From the cell containing the given text, extract its center point as (X, Y) coordinate. 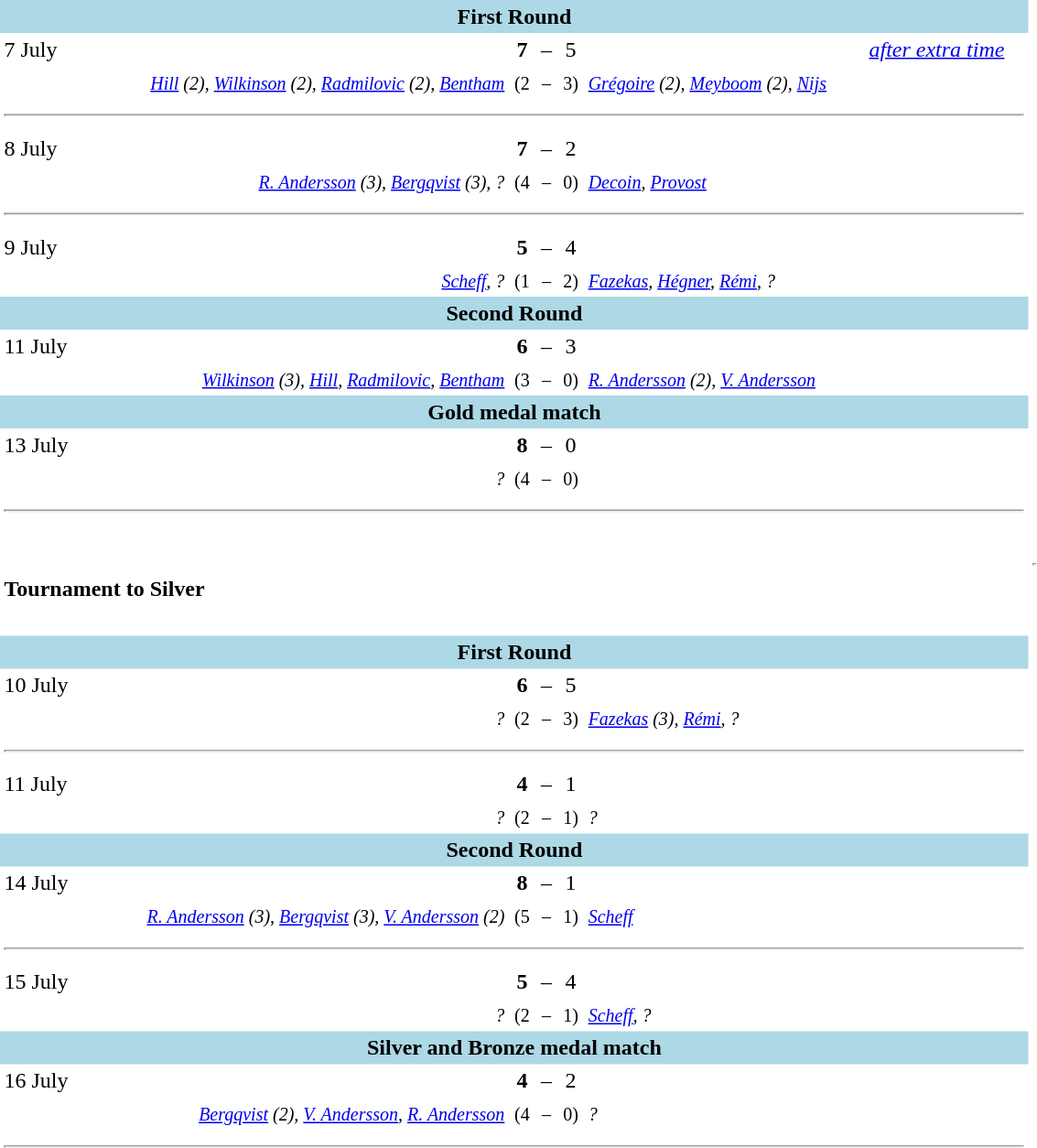
(3 (522, 379)
0 (571, 445)
Wilkinson (3), Hill, Radmilovic, Bentham (300, 379)
Grégoire (2), Meyboom (2), Nijs (725, 82)
3 (571, 346)
Hill (2), Wilkinson (2), Radmilovic (2), Bentham (300, 82)
Fazekas (3), Rémi, ? (725, 718)
Scheff (725, 915)
2) (571, 280)
R. Andersson (3), Bergqvist (3), ? (300, 181)
R. Andersson (2), V. Andersson (725, 379)
Bergqvist (2), V. Andersson, R. Andersson (300, 1113)
8 July (41, 148)
Silver and Bronze medal match (514, 1047)
after extra time (946, 49)
14 July (41, 883)
(1 (522, 280)
7 July (41, 49)
Decoin, Provost (725, 181)
Fazekas, Hégner, Rémi, ? (725, 280)
Tournament to Silver (514, 565)
R. Andersson (3), Bergqvist (3), V. Andersson (2) (300, 915)
15 July (41, 981)
9 July (41, 247)
16 July (41, 1080)
13 July (41, 445)
10 July (41, 685)
Gold medal match (514, 412)
(5 (522, 915)
